Scan for the cell matching the given text and deliver its (x, y) coordinate at center. 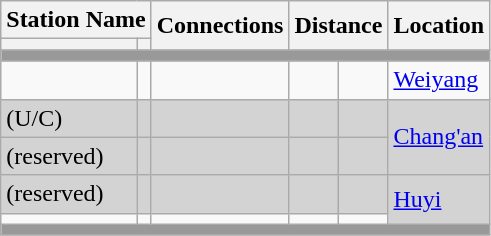
Chang'an (439, 137)
Huyi (439, 200)
Connections (220, 26)
Station Name (76, 20)
Distance (338, 26)
Weiyang (439, 80)
(U/C) (69, 118)
Location (439, 26)
